Determine the [x, y] coordinate at the center of the cell enclosing the given text.  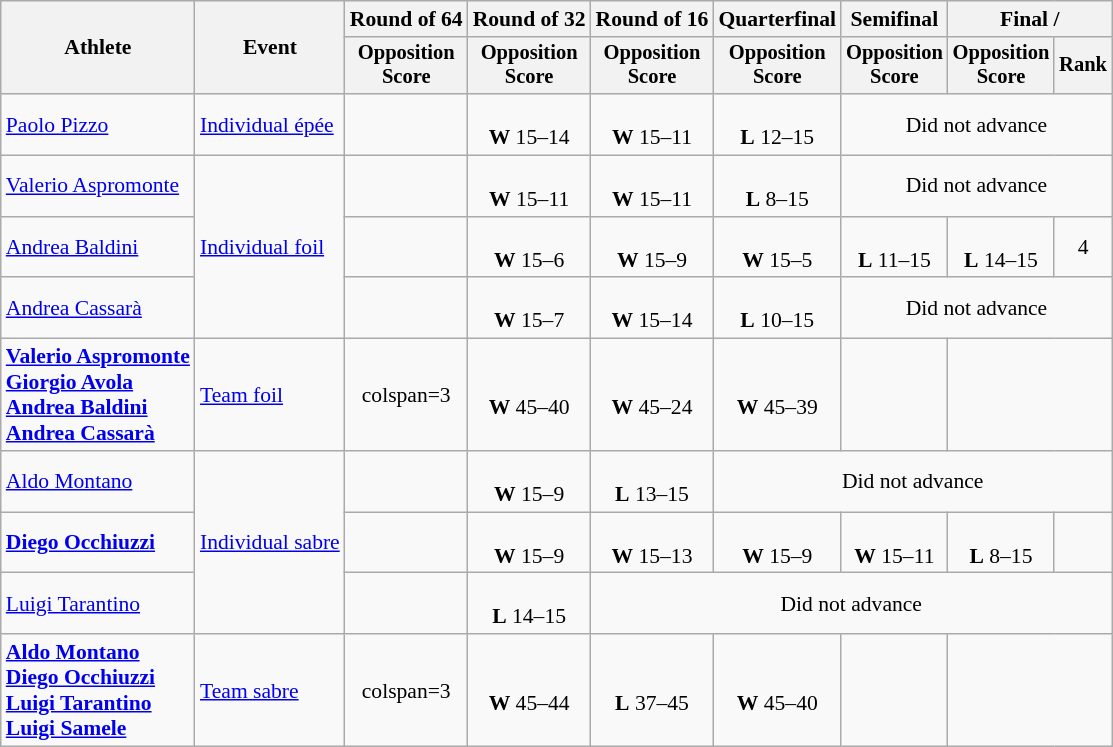
Individual foil [270, 248]
W 45–39 [777, 395]
Paolo Pizzo [98, 124]
Quarterfinal [777, 19]
Round of 64 [406, 19]
W 15–7 [530, 308]
W 45–44 [530, 690]
Andrea Baldini [98, 248]
L 12–15 [777, 124]
L 37–45 [652, 690]
Valerio Aspromonte [98, 186]
L 11–15 [894, 248]
L 13–15 [652, 482]
W 15–13 [652, 542]
Athlete [98, 48]
Luigi Tarantino [98, 604]
Diego Occhiuzzi [98, 542]
Andrea Cassarà [98, 308]
Final / [1030, 19]
Round of 16 [652, 19]
Round of 32 [530, 19]
Aldo MontanoDiego OcchiuzziLuigi TarantinoLuigi Samele [98, 690]
Rank [1083, 66]
Team sabre [270, 690]
Team foil [270, 395]
W 45–24 [652, 395]
Individual épée [270, 124]
W 15–5 [777, 248]
Semifinal [894, 19]
W 15–6 [530, 248]
Individual sabre [270, 542]
Valerio AspromonteGiorgio AvolaAndrea BaldiniAndrea Cassarà [98, 395]
Event [270, 48]
Aldo Montano [98, 482]
L 10–15 [777, 308]
4 [1083, 248]
